Detect which cell encompasses the target text, then output its [X, Y] center coordinate. 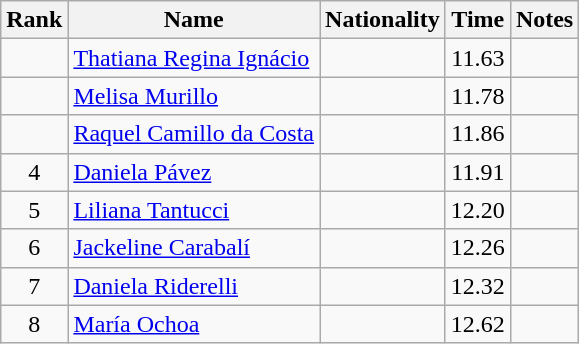
4 [34, 172]
12.62 [478, 324]
11.78 [478, 96]
8 [34, 324]
11.63 [478, 58]
Liliana Tantucci [194, 210]
Nationality [383, 20]
12.20 [478, 210]
Melisa Murillo [194, 96]
6 [34, 248]
Time [478, 20]
Daniela Riderelli [194, 286]
María Ochoa [194, 324]
Jackeline Carabalí [194, 248]
Thatiana Regina Ignácio [194, 58]
11.91 [478, 172]
5 [34, 210]
Name [194, 20]
11.86 [478, 134]
Rank [34, 20]
12.32 [478, 286]
7 [34, 286]
Notes [544, 20]
12.26 [478, 248]
Daniela Pávez [194, 172]
Raquel Camillo da Costa [194, 134]
